Provide the [x, y] coordinate of the cell's center where the given text is located.  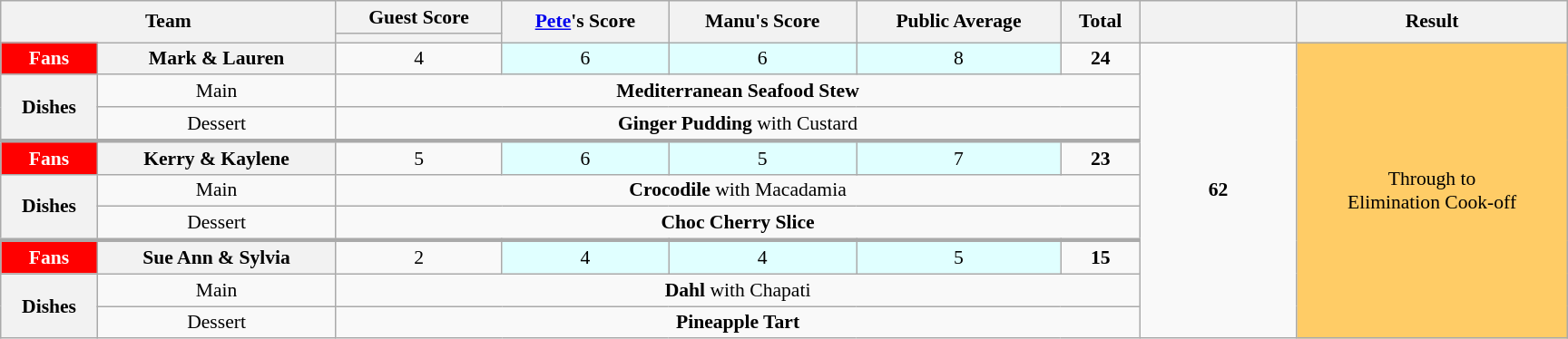
Pineapple Tart [738, 323]
24 [1100, 59]
23 [1100, 158]
Guest Score [419, 17]
Through to Elimination Cook-off [1432, 190]
Dahl with Chapati [738, 290]
8 [958, 59]
Ginger Pudding with Custard [738, 123]
Total [1100, 22]
Choc Cherry Slice [738, 223]
62 [1218, 190]
Public Average [958, 22]
Crocodile with Macadamia [738, 190]
Mediterranean Seafood Stew [738, 92]
Mark & Lauren [216, 59]
7 [958, 158]
Kerry & Kaylene [216, 158]
Sue Ann & Sylvia [216, 257]
15 [1100, 257]
Pete's Score [584, 22]
2 [419, 257]
Result [1432, 22]
Team [169, 22]
Manu's Score [762, 22]
